Identify which cell holds the provided text, then report its [X, Y] central coordinate. 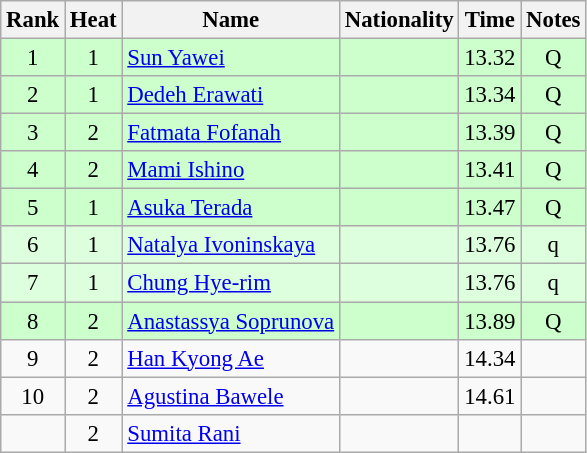
13.47 [490, 208]
10 [33, 396]
Han Kyong Ae [231, 358]
14.34 [490, 358]
Chung Hye-rim [231, 283]
8 [33, 321]
Mami Ishino [231, 170]
14.61 [490, 396]
13.89 [490, 321]
6 [33, 245]
Dedeh Erawati [231, 95]
13.39 [490, 133]
Name [231, 20]
Heat [94, 20]
4 [33, 170]
9 [33, 358]
13.32 [490, 58]
Asuka Terada [231, 208]
Agustina Bawele [231, 396]
5 [33, 208]
Time [490, 20]
Notes [554, 20]
13.34 [490, 95]
Rank [33, 20]
3 [33, 133]
Sumita Rani [231, 433]
Fatmata Fofanah [231, 133]
Nationality [398, 20]
7 [33, 283]
Anastassya Soprunova [231, 321]
Sun Yawei [231, 58]
13.41 [490, 170]
Natalya Ivoninskaya [231, 245]
